Scan for the cell matching the given text and deliver its [X, Y] coordinate at center. 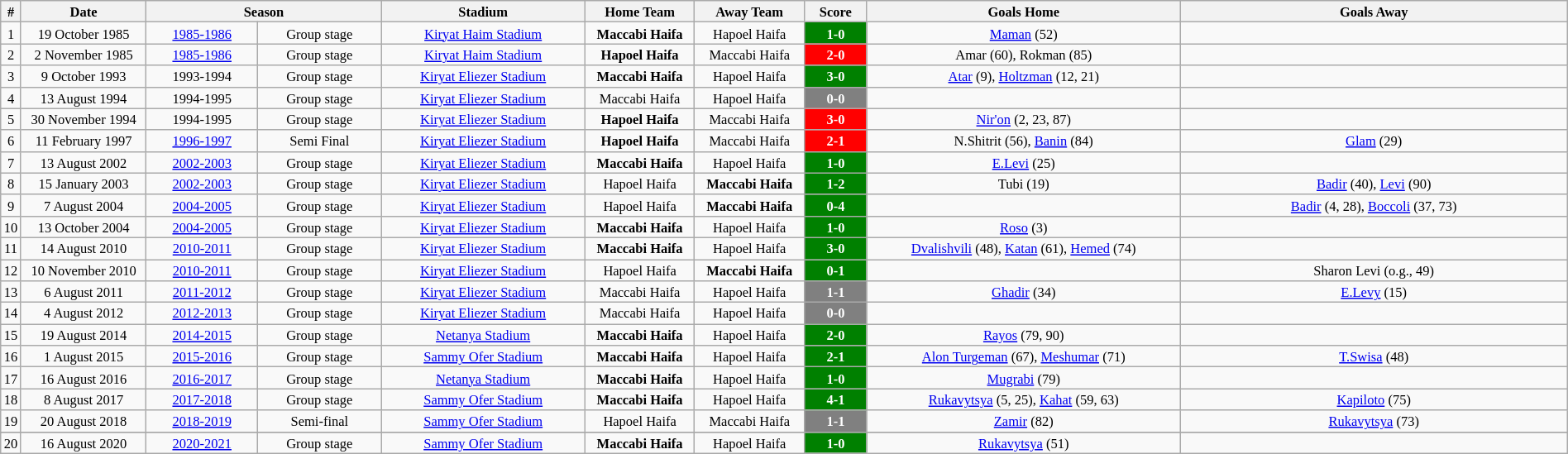
9 [12, 205]
E.Levy (15) [1374, 292]
Sharon Levi (o.g., 49) [1374, 270]
Badir (40), Levi (90) [1374, 184]
0-4 [836, 205]
13 [12, 292]
1-2 [836, 184]
14 August 2010 [84, 248]
Score [836, 12]
14 [12, 313]
Amar (60), Rokman (85) [1024, 55]
2016-2017 [202, 378]
4 August 2012 [84, 313]
10 November 2010 [84, 270]
5 [12, 119]
Dvalishvili (48), Katan (61), Hemed (74) [1024, 248]
0-1 [836, 270]
Roso (3) [1024, 227]
16 August 2016 [84, 378]
2014-2015 [202, 335]
3 [12, 76]
10 [12, 227]
E.Levi (25) [1024, 162]
1 [12, 33]
20 [12, 442]
8 [12, 184]
Zamir (82) [1024, 421]
Rayos (79, 90) [1024, 335]
Rukavytsya (5, 25), Kahat (59, 63) [1024, 399]
19 [12, 421]
15 [12, 335]
7 [12, 162]
19 August 2014 [84, 335]
9 October 1993 [84, 76]
1 August 2015 [84, 356]
Goals Away [1374, 12]
17 [12, 378]
19 October 1985 [84, 33]
Badir (4, 28), Boccoli (37, 73) [1374, 205]
13 August 1994 [84, 98]
Ghadir (34) [1024, 292]
T.Swisa (48) [1374, 356]
Atar (9), Holtzman (12, 21) [1024, 76]
Date [84, 12]
Away Team [749, 12]
Glam (29) [1374, 141]
Maman (52) [1024, 33]
2017-2018 [202, 399]
Kapiloto (75) [1374, 399]
20 August 2018 [84, 421]
N.Shitrit (56), Banin (84) [1024, 141]
11 [12, 248]
2012-2013 [202, 313]
Alon Turgeman (67), Meshumar (71) [1024, 356]
1993-1994 [202, 76]
8 August 2017 [84, 399]
Season [264, 12]
Rukavytsya (51) [1024, 442]
6 August 2011 [84, 292]
30 November 1994 [84, 119]
4-1 [836, 399]
18 [12, 399]
11 February 1997 [84, 141]
6 [12, 141]
Stadium [483, 12]
13 August 2002 [84, 162]
Semi-final [319, 421]
2 [12, 55]
Nir'on (2, 23, 87) [1024, 119]
4 [12, 98]
2 November 1985 [84, 55]
16 August 2020 [84, 442]
7 August 2004 [84, 205]
2015-2016 [202, 356]
# [12, 12]
Mugrabi (79) [1024, 378]
Home Team [640, 12]
12 [12, 270]
Rukavytsya (73) [1374, 421]
Goals Home [1024, 12]
16 [12, 356]
2020-2021 [202, 442]
1996-1997 [202, 141]
Semi Final [319, 141]
Tubi (19) [1024, 184]
13 October 2004 [84, 227]
15 January 2003 [84, 184]
2018-2019 [202, 421]
2011-2012 [202, 292]
